Provide the (x, y) coordinate of the cell's center where the given text is located.  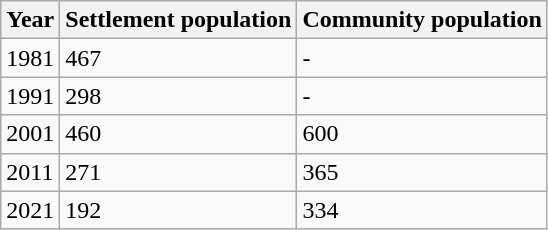
600 (422, 134)
298 (178, 96)
2021 (30, 210)
334 (422, 210)
2001 (30, 134)
Year (30, 20)
Settlement population (178, 20)
271 (178, 172)
365 (422, 172)
1991 (30, 96)
2011 (30, 172)
1981 (30, 58)
467 (178, 58)
192 (178, 210)
460 (178, 134)
Community population (422, 20)
